For the text-containing cell, return its midpoint in [X, Y] coordinate format. 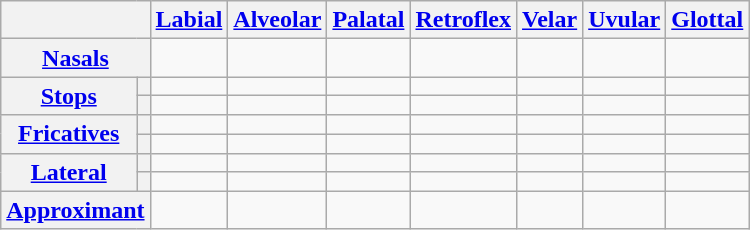
Velar [550, 20]
Uvular [624, 20]
Lateral [69, 172]
Palatal [368, 20]
Retroflex [464, 20]
Nasals [76, 58]
Fricatives [69, 134]
Stops [69, 96]
Glottal [708, 20]
Alveolar [278, 20]
Approximant [76, 210]
Labial [189, 20]
